Return the [X, Y] coordinate for the center point of the cell that contains the specified text.  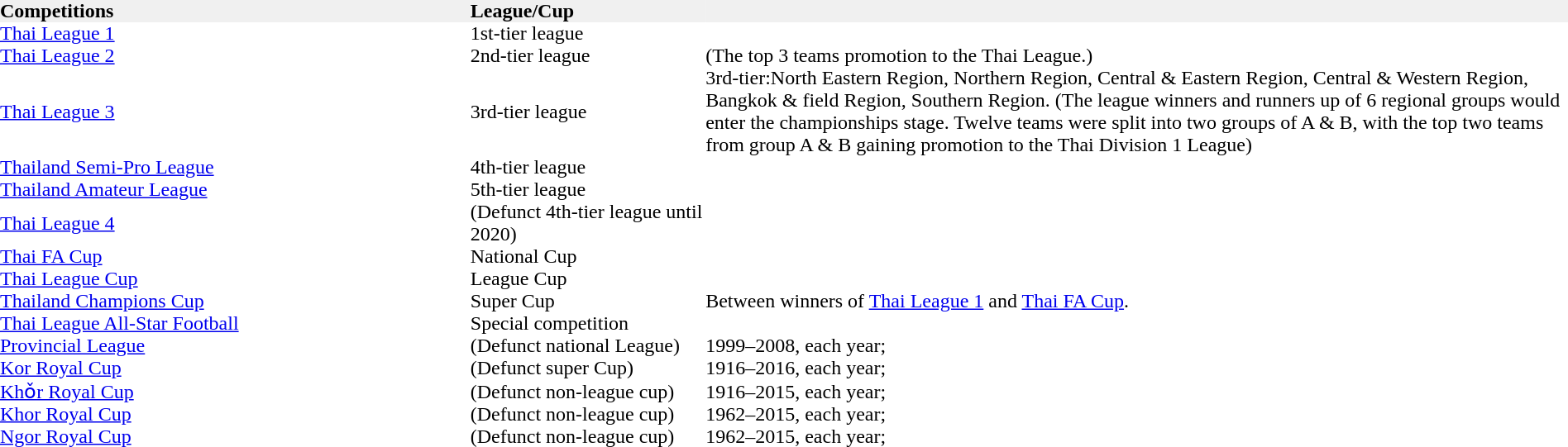
(Defunct national League) [588, 345]
Thai League 4 [235, 223]
1999–2008, each year; [1136, 345]
2nd-tier league [588, 56]
Khǒr Royal Cup [235, 391]
League Cup [588, 279]
Thai FA Cup [235, 256]
League/Cup [588, 12]
Thai League 1 [235, 33]
National Cup [588, 256]
1916–2016, each year; [1136, 369]
Thai League All-Star Football [235, 324]
Thai League 2 [235, 56]
3rd-tier league [588, 112]
1st-tier league [588, 33]
(Defunct 4th-tier league until 2020) [588, 223]
(Defunct super Cup) [588, 369]
Thailand Amateur League [235, 190]
1916–2015, each year; [1136, 391]
Thai League 3 [235, 112]
Kor Royal Cup [235, 369]
Between winners of Thai League 1 and Thai FA Cup. [1136, 301]
Thailand Semi-Pro League [235, 167]
Competitions [235, 12]
Thailand Champions Cup [235, 301]
Super Cup [588, 301]
4th-tier league [588, 167]
(The top 3 teams promotion to the Thai League.) [1136, 56]
5th-tier league [588, 190]
Khor Royal Cup [235, 415]
Thai League Cup [235, 279]
Provincial League [235, 345]
Ngor Royal Cup [235, 436]
Special competition [588, 324]
